Return (x, y) of the center of cell containing provided text 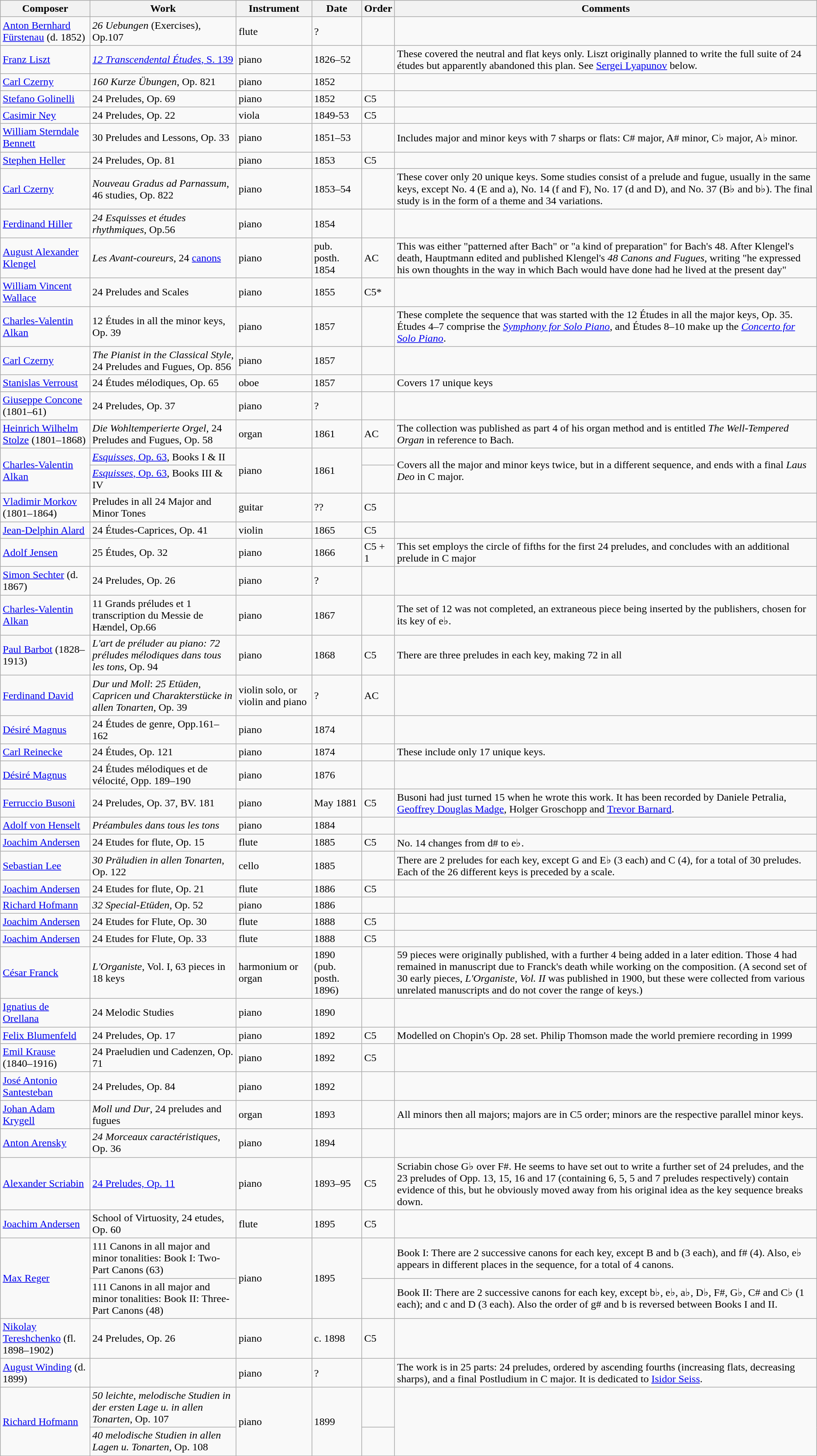
160 Kurze Übungen, Op. 821 (163, 82)
24 Preludes, Op. 37 (163, 406)
L'art de préluder au piano: 72 préludes mélodiques dans tous les tons, Op. 94 (163, 655)
C5* (378, 292)
24 Melodic Studies (163, 1013)
1893 (337, 1114)
violin (274, 530)
25 Études, Op. 32 (163, 552)
Comments (606, 9)
?? (337, 507)
Ferdinand David (45, 695)
Work (163, 9)
24 Praeludien und Cadenzen, Op. 71 (163, 1058)
24 Preludes, Op. 22 (163, 115)
viola (274, 115)
Adolf Jensen (45, 552)
24 Études mélodiques, Op. 65 (163, 383)
Anton Bernhard Fürstenau (d. 1852) (45, 31)
24 Preludes, Op. 69 (163, 99)
24 Études, Op. 121 (163, 752)
César Franck (45, 973)
José Antonio Santesteban (45, 1086)
Stephen Heller (45, 160)
24 Preludes, Op. 37, BV. 181 (163, 803)
111 Canons in all major and minor tonalities: Book II: Three-Part Canons (48) (163, 1298)
24 Preludes, Op. 17 (163, 1035)
May 1881 (337, 803)
24 Preludes, Op. 81 (163, 160)
24 Études de genre, Opp.161–162 (163, 730)
1899 (337, 1422)
26 Uebungen (Exercises), Op.107 (163, 31)
Date (337, 9)
There are three preludes in each key, making 72 in all (606, 655)
Anton Arensky (45, 1143)
12 Études in all the minor keys, Op. 39 (163, 326)
oboe (274, 383)
No. 14 changes from d# to e♭. (606, 843)
40 melodische Studien in allen Lagen u. Tonarten, Op. 108 (163, 1442)
Simon Sechter (d. 1867) (45, 581)
Casimir Ney (45, 115)
30 Preludes and Lessons, Op. 33 (163, 138)
L'Organiste, Vol. I, 63 pieces in 18 keys (163, 973)
Vladimir Morkov (1801–1864) (45, 507)
William Vincent Wallace (45, 292)
August Alexander Klengel (45, 258)
guitar (274, 507)
1855 (337, 292)
William Sterndale Bennett (45, 138)
Modelled on Chopin's Op. 28 set. Philip Thomson made the world premiere recording in 1999 (606, 1035)
24 Preludes, Op. 11 (163, 1183)
1894 (337, 1143)
Nikolay Tereshchenko (fl. 1898–1902) (45, 1339)
harmonium or organ (274, 973)
Preludes in all 24 Major and Minor Tones (163, 507)
Max Reger (45, 1278)
Esquisses, Op. 63, Books I & II (163, 456)
32 Special-Etüden, Op. 52 (163, 905)
Emil Krause (1840–1916) (45, 1058)
All minors then all majors; majors are in C5 order; minors are the respective parallel minor keys. (606, 1114)
C5 + 1 (378, 552)
11 Grands préludes et 1 transcription du Messie de Hændel, Op.66 (163, 615)
Stanislas Verroust (45, 383)
1849-53 (337, 115)
1853 (337, 160)
Ferruccio Busoni (45, 803)
Johan Adam Krygell (45, 1114)
1868 (337, 655)
Nouveau Gradus ad Parnassum, 46 studies, Op. 822 (163, 189)
Giuseppe Concone (1801–61) (45, 406)
12 Transcendental Études, S. 139 (163, 59)
c. 1898 (337, 1339)
1876 (337, 775)
1884 (337, 826)
Paul Barbot (1828–1913) (45, 655)
Esquisses, Op. 63, Books III & IV (163, 479)
24 Preludes, Op. 84 (163, 1086)
Covers 17 unique keys (606, 383)
1851–53 (337, 138)
24 Etudes for flute, Op. 21 (163, 888)
1866 (337, 552)
These include only 17 unique keys. (606, 752)
24 Esquisses et études rhythmiques, Op.56 (163, 223)
Order (378, 9)
Sebastian Lee (45, 866)
1854 (337, 223)
1826–52 (337, 59)
Composer (45, 9)
1893–95 (337, 1183)
24 Morceaux caractéristiques, Op. 36 (163, 1143)
Heinrich Wilhelm Stolze (1801–1868) (45, 434)
Covers all the major and minor keys twice, but in a different sequence, and ends with a final Laus Deo in C major. (606, 470)
Moll und Dur, 24 preludes and fugues (163, 1114)
August Winding (d. 1899) (45, 1373)
Die Wohltemperierte Orgel, 24 Preludes and Fugues, Op. 58 (163, 434)
Jean-Delphin Alard (45, 530)
Ignatius de Orellana (45, 1013)
50 leichte, melodische Studien in der ersten Lage u. in allen Tonarten, Op. 107 (163, 1407)
24 Preludes and Scales (163, 292)
Les Avant-coureurs, 24 canons (163, 258)
Adolf von Henselt (45, 826)
Stefano Golinelli (45, 99)
Includes major and minor keys with 7 sharps or flats: C# major, A# minor, C♭ major, A♭ minor. (606, 138)
The set of 12 was not completed, an extraneous piece being inserted by the publishers, chosen for its key of e♭. (606, 615)
Carl Reinecke (45, 752)
Ferdinand Hiller (45, 223)
1890 (pub. posth. 1896) (337, 973)
30 Präludien in allen Tonarten, Op. 122 (163, 866)
Préambules dans tous les tons (163, 826)
Instrument (274, 9)
24 Etudes for Flute, Op. 30 (163, 922)
Franz Liszt (45, 59)
1865 (337, 530)
24 Études-Caprices, Op. 41 (163, 530)
24 Études mélodiques et de vélocité, Opp. 189–190 (163, 775)
The collection was published as part 4 of his organ method and is entitled The Well-Tempered Organ in reference to Bach. (606, 434)
This set employs the circle of fifths for the first 24 preludes, and concludes with an additional prelude in C major (606, 552)
1890 (337, 1013)
violin solo, or violin and piano (274, 695)
cello (274, 866)
111 Canons in all major and minor tonalities: Book I: Two-Part Canons (63) (163, 1258)
The Pianist in the Classical Style, 24 Preludes and Fugues, Op. 856 (163, 360)
24 Etudes for Flute, Op. 33 (163, 939)
1853–54 (337, 189)
24 Etudes for flute, Op. 15 (163, 843)
Alexander Scriabin (45, 1183)
pub. posth. 1854 (337, 258)
Dur und Moll: 25 Etüden, Capricen und Charakterstücke in allen Tonarten, Op. 39 (163, 695)
Felix Blumenfeld (45, 1035)
1867 (337, 615)
School of Virtuosity, 24 etudes, Op. 60 (163, 1224)
